Provide the (x, y) coordinate of the cell's center where the given text is located.  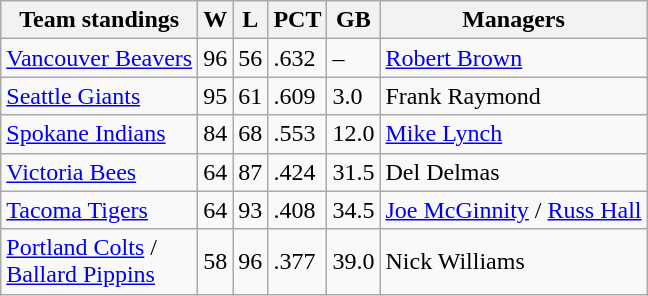
Vancouver Beavers (100, 58)
Portland Colts / Ballard Pippins (100, 262)
Tacoma Tigers (100, 210)
56 (250, 58)
61 (250, 96)
.408 (298, 210)
– (354, 58)
31.5 (354, 172)
93 (250, 210)
Del Delmas (514, 172)
.553 (298, 134)
L (250, 20)
12.0 (354, 134)
PCT (298, 20)
.424 (298, 172)
Team standings (100, 20)
Frank Raymond (514, 96)
58 (216, 262)
Seattle Giants (100, 96)
.609 (298, 96)
Mike Lynch (514, 134)
Joe McGinnity / Russ Hall (514, 210)
3.0 (354, 96)
Managers (514, 20)
39.0 (354, 262)
.377 (298, 262)
W (216, 20)
.632 (298, 58)
34.5 (354, 210)
87 (250, 172)
95 (216, 96)
Spokane Indians (100, 134)
68 (250, 134)
GB (354, 20)
Victoria Bees (100, 172)
Robert Brown (514, 58)
84 (216, 134)
Nick Williams (514, 262)
